Detect which cell encompasses the target text, then output its (X, Y) center coordinate. 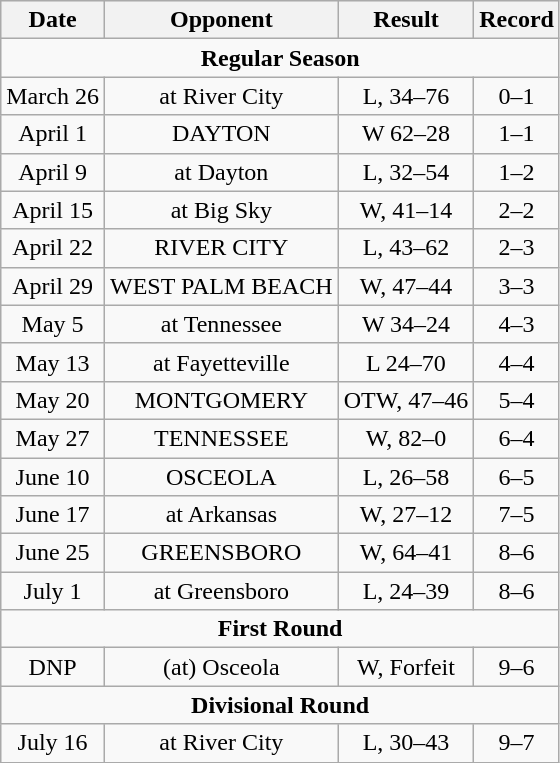
2–3 (517, 248)
Divisional Round (280, 705)
June 17 (53, 515)
5–4 (517, 400)
W, 82–0 (406, 438)
2–2 (517, 210)
WEST PALM BEACH (221, 286)
4–4 (517, 362)
L, 34–76 (406, 96)
March 26 (53, 96)
9–6 (517, 667)
L, 24–39 (406, 591)
Opponent (221, 20)
at Dayton (221, 172)
July 16 (53, 743)
May 27 (53, 438)
W, Forfeit (406, 667)
OTW, 47–46 (406, 400)
L, 32–54 (406, 172)
L 24–70 (406, 362)
June 10 (53, 477)
DAYTON (221, 134)
at Tennessee (221, 324)
W, 64–41 (406, 553)
9–7 (517, 743)
1–1 (517, 134)
W, 41–14 (406, 210)
First Round (280, 629)
W 62–28 (406, 134)
TENNESSEE (221, 438)
Record (517, 20)
1–2 (517, 172)
April 29 (53, 286)
at Arkansas (221, 515)
GREENSBORO (221, 553)
July 1 (53, 591)
April 22 (53, 248)
(at) Osceola (221, 667)
June 25 (53, 553)
April 1 (53, 134)
at Greensboro (221, 591)
May 20 (53, 400)
at Fayetteville (221, 362)
7–5 (517, 515)
4–3 (517, 324)
Date (53, 20)
L, 30–43 (406, 743)
6–5 (517, 477)
W, 27–12 (406, 515)
at Big Sky (221, 210)
L, 43–62 (406, 248)
0–1 (517, 96)
May 5 (53, 324)
April 9 (53, 172)
W 34–24 (406, 324)
MONTGOMERY (221, 400)
3–3 (517, 286)
May 13 (53, 362)
6–4 (517, 438)
Result (406, 20)
W, 47–44 (406, 286)
DNP (53, 667)
April 15 (53, 210)
L, 26–58 (406, 477)
OSCEOLA (221, 477)
RIVER CITY (221, 248)
Regular Season (280, 58)
